Identify which cell holds the provided text, then report its (X, Y) central coordinate. 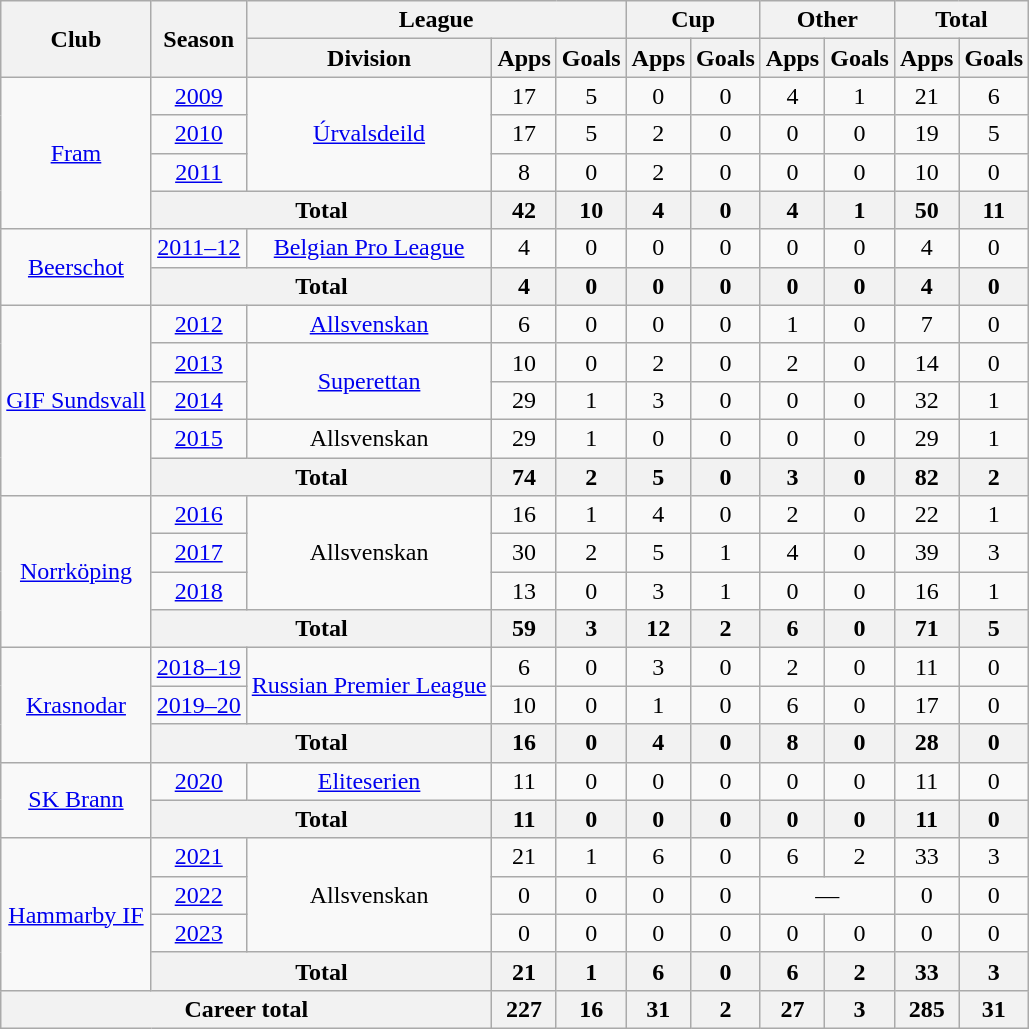
13 (524, 591)
30 (524, 553)
Krasnodar (76, 705)
Beerschot (76, 267)
Norrköping (76, 572)
Superettan (369, 381)
2020 (198, 781)
14 (926, 362)
Belgian Pro League (369, 248)
GIF Sundsvall (76, 400)
2023 (198, 933)
2011–12 (198, 248)
59 (524, 629)
39 (926, 553)
7 (926, 324)
2012 (198, 324)
Career total (246, 1009)
50 (926, 210)
71 (926, 629)
227 (524, 1009)
Eliteserien (369, 781)
22 (926, 515)
74 (524, 477)
2017 (198, 553)
Fram (76, 153)
82 (926, 477)
Other (827, 20)
Division (369, 58)
2014 (198, 400)
2021 (198, 857)
32 (926, 400)
2013 (198, 362)
42 (524, 210)
19 (926, 134)
2018 (198, 591)
SK Brann (76, 800)
Club (76, 39)
2009 (198, 96)
Season (198, 39)
Cup (693, 20)
27 (792, 1009)
2011 (198, 172)
285 (926, 1009)
2018–19 (198, 667)
Úrvalsdeild (369, 134)
28 (926, 743)
— (827, 895)
2015 (198, 438)
2010 (198, 134)
2019–20 (198, 705)
Hammarby IF (76, 914)
2022 (198, 895)
Russian Premier League (369, 686)
12 (658, 629)
League (436, 20)
2016 (198, 515)
